Return [x, y] of the center of cell containing provided text 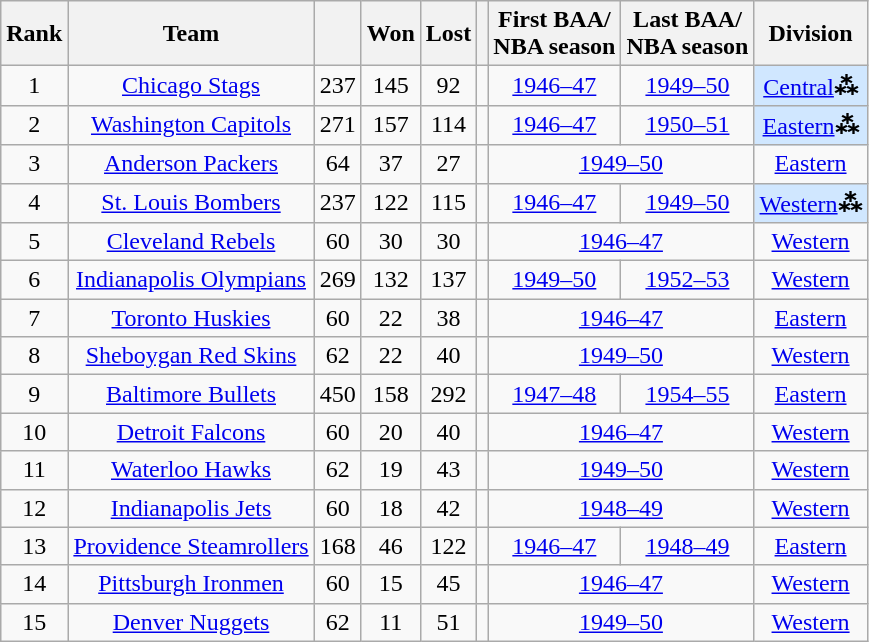
450 [338, 394]
1950–51 [688, 125]
1954–55 [688, 394]
7 [34, 318]
13 [34, 546]
14 [34, 584]
45 [448, 584]
168 [338, 546]
Chicago Stags [191, 86]
114 [448, 125]
5 [34, 242]
Eastern⁂ [810, 125]
115 [448, 203]
Toronto Huskies [191, 318]
9 [34, 394]
37 [390, 164]
292 [448, 394]
Providence Steamrollers [191, 546]
Anderson Packers [191, 164]
Central⁂ [810, 86]
4 [34, 203]
1952–53 [688, 280]
Pittsburgh Ironmen [191, 584]
Team [191, 34]
Lost [448, 34]
145 [390, 86]
92 [448, 86]
2 [34, 125]
Sheboygan Red Skins [191, 356]
8 [34, 356]
12 [34, 508]
Denver Nuggets [191, 622]
269 [338, 280]
Cleveland Rebels [191, 242]
157 [390, 125]
Washington Capitols [191, 125]
19 [390, 470]
137 [448, 280]
20 [390, 432]
64 [338, 164]
10 [34, 432]
1 [34, 86]
46 [390, 546]
Waterloo Hawks [191, 470]
Rank [34, 34]
158 [390, 394]
132 [390, 280]
43 [448, 470]
Indianapolis Olympians [191, 280]
18 [390, 508]
3 [34, 164]
Won [390, 34]
Detroit Falcons [191, 432]
42 [448, 508]
Division [810, 34]
Indianapolis Jets [191, 508]
Baltimore Bullets [191, 394]
1947–48 [554, 394]
271 [338, 125]
51 [448, 622]
St. Louis Bombers [191, 203]
First BAA/NBA season [554, 34]
Last BAA/NBA season [688, 34]
Western⁂ [810, 203]
27 [448, 164]
38 [448, 318]
6 [34, 280]
